For the text-containing cell, return its midpoint in (x, y) coordinate format. 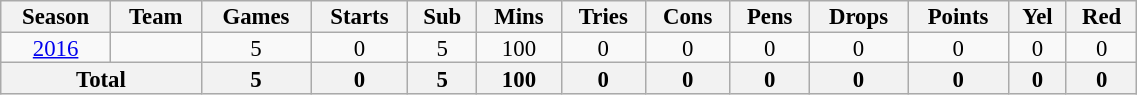
Games (256, 16)
Points (958, 16)
Red (1101, 16)
Season (56, 16)
Pens (770, 16)
Starts (360, 16)
2016 (56, 48)
Drops (858, 16)
Sub (442, 16)
Mins (520, 16)
Yel (1037, 16)
Total (101, 78)
Team (156, 16)
Tries (603, 16)
Cons (688, 16)
